Scan for the cell matching the given text and deliver its [x, y] coordinate at center. 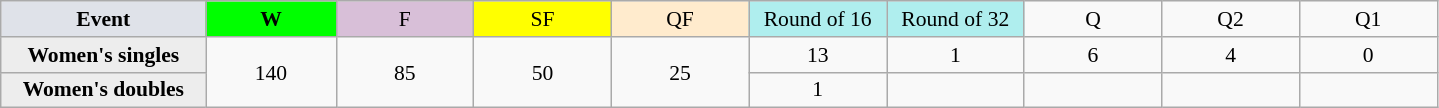
QF [680, 19]
Q2 [1231, 19]
25 [680, 72]
Women's singles [104, 55]
0 [1368, 55]
140 [271, 72]
13 [818, 55]
50 [543, 72]
4 [1231, 55]
Round of 16 [818, 19]
SF [543, 19]
Round of 32 [955, 19]
Women's doubles [104, 90]
F [405, 19]
85 [405, 72]
Event [104, 19]
Q1 [1368, 19]
Q [1093, 19]
W [271, 19]
6 [1093, 55]
